Return the (x, y) coordinate for the center point of the cell that contains the specified text.  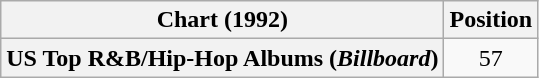
57 (491, 58)
Chart (1992) (222, 20)
US Top R&B/Hip-Hop Albums (Billboard) (222, 58)
Position (491, 20)
